Return the (X, Y) coordinate for the center point of the cell that contains the specified text.  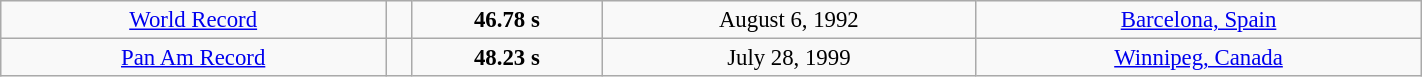
August 6, 1992 (789, 20)
July 28, 1999 (789, 58)
Winnipeg, Canada (1198, 58)
48.23 s (507, 58)
46.78 s (507, 20)
World Record (194, 20)
Pan Am Record (194, 58)
Barcelona, Spain (1198, 20)
